For the text-containing cell, return its midpoint in (x, y) coordinate format. 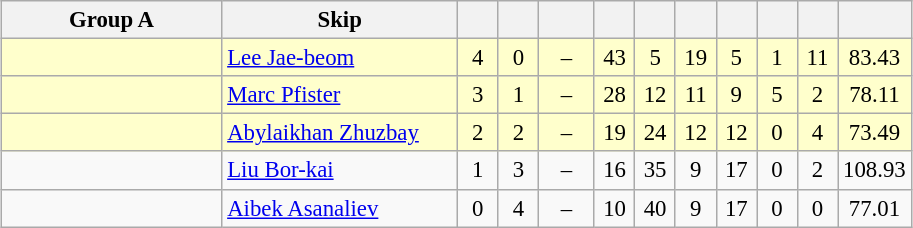
Marc Pfister (340, 95)
Skip (340, 20)
Abylaikhan Zhuzbay (340, 133)
10 (614, 208)
Group A (112, 20)
108.93 (874, 170)
35 (656, 170)
83.43 (874, 58)
28 (614, 95)
40 (656, 208)
43 (614, 58)
24 (656, 133)
73.49 (874, 133)
Lee Jae-beom (340, 58)
16 (614, 170)
Aibek Asanaliev (340, 208)
Liu Bor-kai (340, 170)
77.01 (874, 208)
78.11 (874, 95)
